Search for the cell housing the specified text and yield its [X, Y] center coordinate. 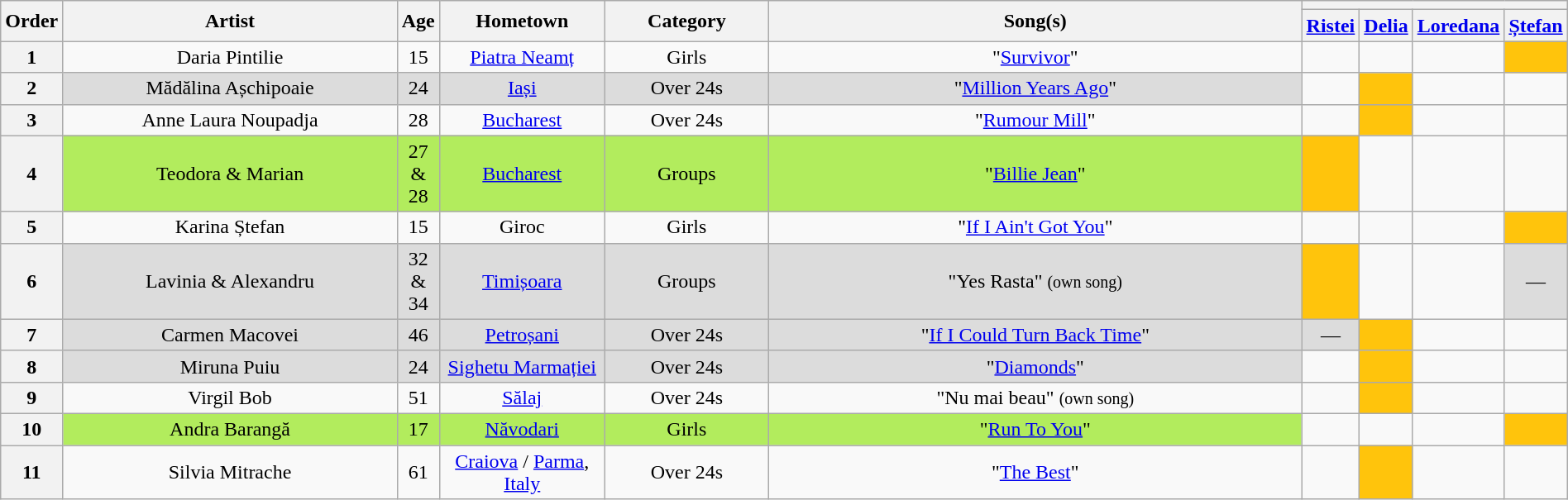
11 [31, 471]
6 [31, 281]
2 [31, 88]
8 [31, 366]
Artist [230, 21]
Carmen Macovei [230, 335]
3 [31, 120]
"Run To You" [1035, 429]
Anne Laura Noupadja [230, 120]
"Million Years Ago" [1035, 88]
Teodora & Marian [230, 174]
32 & 34 [418, 281]
Giroc [522, 227]
10 [31, 429]
Sălaj [522, 398]
7 [31, 335]
Song(s) [1035, 21]
Hometown [522, 21]
"Rumour Mill" [1035, 120]
Craiova / Parma, Italy [522, 471]
"If I Ain't Got You" [1035, 227]
Ștefan [1536, 26]
61 [418, 471]
9 [31, 398]
Category [686, 21]
Ristei [1331, 26]
Miruna Puiu [230, 366]
"Yes Rasta" (own song) [1035, 281]
Order [31, 21]
Petroșani [522, 335]
51 [418, 398]
Sighetu Marmației [522, 366]
"If I Could Turn Back Time" [1035, 335]
Silvia Mitrache [230, 471]
5 [31, 227]
Timișoara [522, 281]
Delia [1386, 26]
Virgil Bob [230, 398]
Lavinia & Alexandru [230, 281]
17 [418, 429]
Karina Ștefan [230, 227]
Age [418, 21]
Andra Barangă [230, 429]
"Diamonds" [1035, 366]
"Survivor" [1035, 57]
"The Best" [1035, 471]
Iași [522, 88]
Daria Pintilie [230, 57]
Loredana [1459, 26]
"Billie Jean" [1035, 174]
46 [418, 335]
28 [418, 120]
"Nu mai beau" (own song) [1035, 398]
27 & 28 [418, 174]
Mădălina Așchipoaie [230, 88]
1 [31, 57]
Piatra Neamț [522, 57]
Năvodari [522, 429]
4 [31, 174]
